Locate the cell with the specified text and output its [x, y] center coordinate. 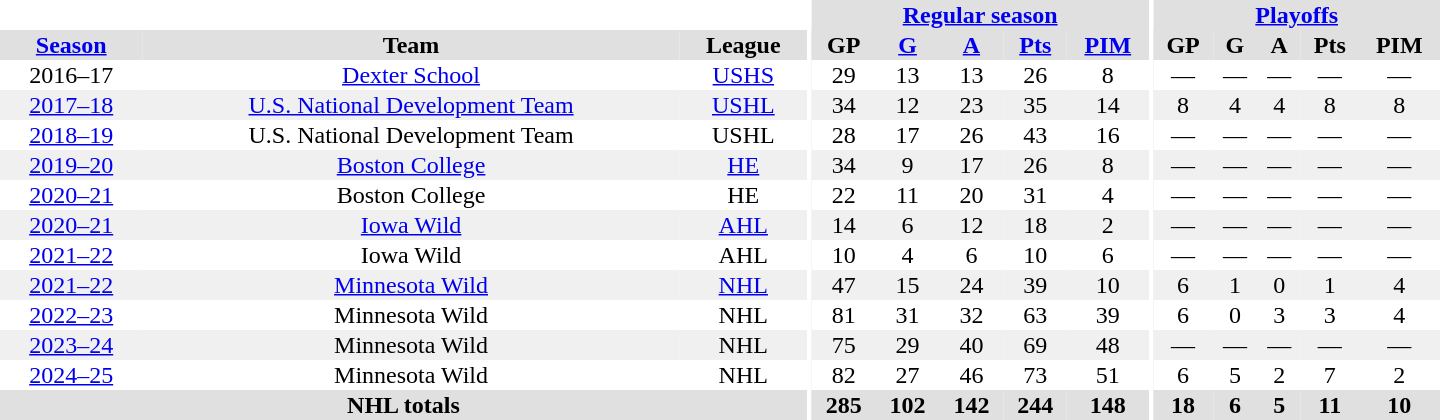
148 [1108, 405]
Dexter School [410, 75]
47 [844, 285]
142 [971, 405]
2016–17 [71, 75]
63 [1035, 315]
15 [908, 285]
40 [971, 345]
2023–24 [71, 345]
48 [1108, 345]
32 [971, 315]
102 [908, 405]
Regular season [980, 15]
2017–18 [71, 105]
7 [1330, 375]
NHL totals [404, 405]
USHS [744, 75]
82 [844, 375]
2022–23 [71, 315]
2018–19 [71, 135]
20 [971, 195]
16 [1108, 135]
81 [844, 315]
28 [844, 135]
2024–25 [71, 375]
69 [1035, 345]
Season [71, 45]
285 [844, 405]
2019–20 [71, 165]
46 [971, 375]
75 [844, 345]
23 [971, 105]
League [744, 45]
22 [844, 195]
Team [410, 45]
51 [1108, 375]
24 [971, 285]
9 [908, 165]
244 [1035, 405]
73 [1035, 375]
27 [908, 375]
35 [1035, 105]
43 [1035, 135]
Playoffs [1296, 15]
